Determine the (X, Y) coordinate at the center of the cell enclosing the given text.  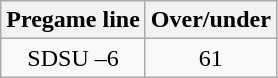
SDSU –6 (74, 58)
Pregame line (74, 20)
Over/under (210, 20)
61 (210, 58)
